Return the (X, Y) coordinate for the center point of the cell that contains the specified text.  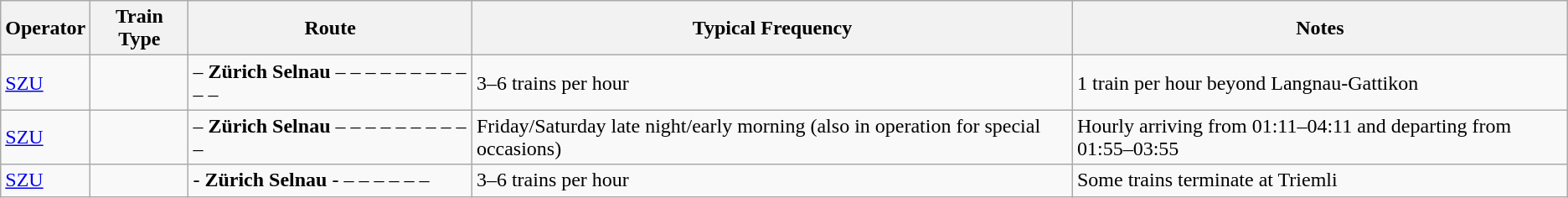
– Zürich Selnau – – – – – – – – – – (330, 138)
Train Type (139, 29)
Friday/Saturday late night/early morning (also in operation for special occasions) (772, 138)
Operator (45, 29)
Hourly arriving from 01:11–04:11 and departing from 01:55–03:55 (1320, 138)
Some trains terminate at Triemli (1320, 180)
Route (330, 29)
1 train per hour beyond Langnau-Gattikon (1320, 82)
Notes (1320, 29)
- Zürich Selnau - – – – – – – (330, 180)
– Zürich Selnau – – – – – – – – – – – (330, 82)
Typical Frequency (772, 29)
